From the cell containing the given text, extract its center point as [x, y] coordinate. 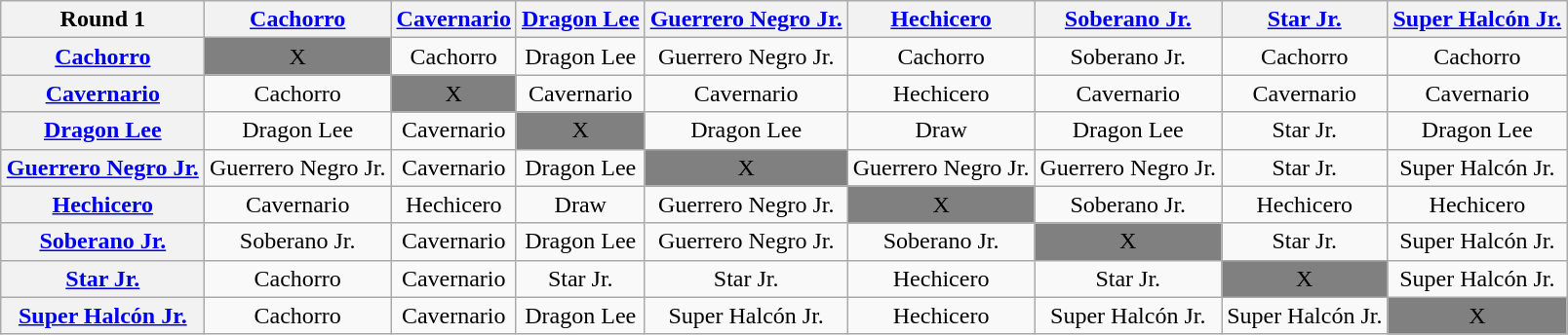
Round 1 [102, 19]
